Pinpoint the cell where the given text exists, returning its [X, Y] midpoint coordinate. 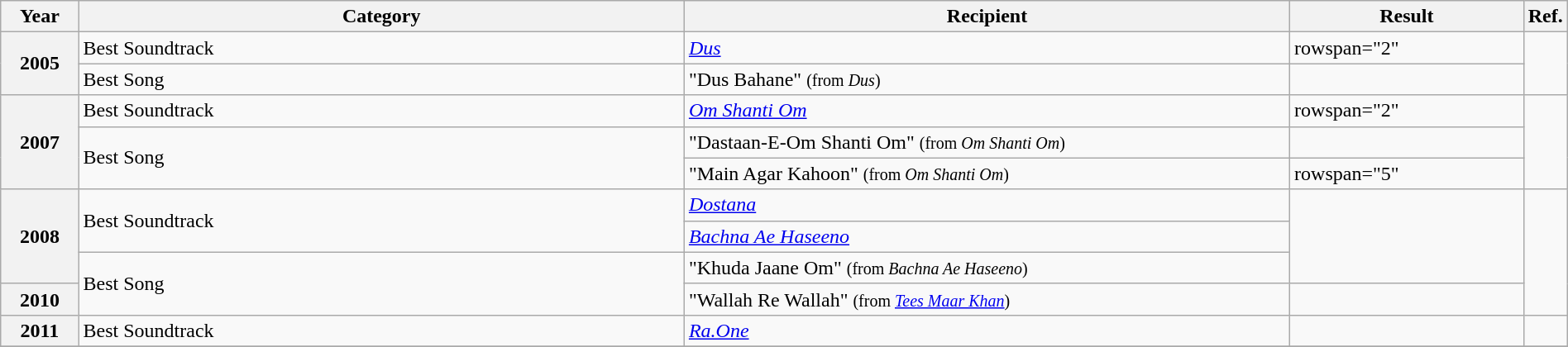
2007 [40, 142]
Result [1408, 17]
Year [40, 17]
Category [381, 17]
Ra.One [987, 330]
Dostana [987, 205]
Om Shanti Om [987, 111]
rowspan="5" [1408, 173]
"Dus Bahane" (from Dus) [987, 79]
2011 [40, 330]
Bachna Ae Haseeno [987, 236]
"Khuda Jaane Om" (from Bachna Ae Haseeno) [987, 268]
2010 [40, 299]
Dus [987, 48]
2008 [40, 236]
2005 [40, 64]
Recipient [987, 17]
Ref. [1545, 17]
"Main Agar Kahoon" (from Om Shanti Om) [987, 173]
"Wallah Re Wallah" (from Tees Maar Khan) [987, 299]
"Dastaan-E-Om Shanti Om" (from Om Shanti Om) [987, 142]
